Output the [x, y] coordinate of the center of the cell containing the given text.  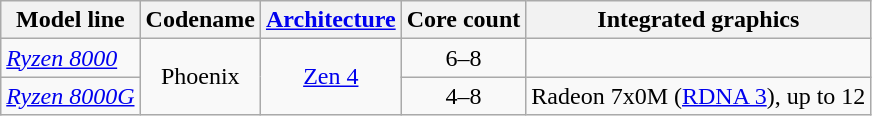
Zen 4 [330, 77]
Model line [70, 20]
Ryzen 8000 [70, 58]
Codename [200, 20]
Core count [464, 20]
Phoenix [200, 77]
Architecture [330, 20]
6–8 [464, 58]
Radeon 7x0M (RDNA 3), up to 12 [698, 96]
Integrated graphics [698, 20]
4–8 [464, 96]
Ryzen 8000G [70, 96]
